For the text-containing cell, return its midpoint in [x, y] coordinate format. 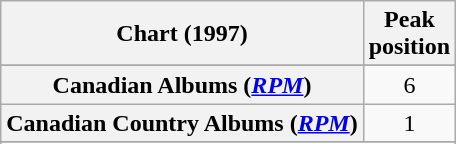
1 [409, 123]
Canadian Country Albums (RPM) [182, 123]
Chart (1997) [182, 34]
Peakposition [409, 34]
6 [409, 85]
Canadian Albums (RPM) [182, 85]
